Return the (x, y) coordinate for the center point of the cell that contains the specified text.  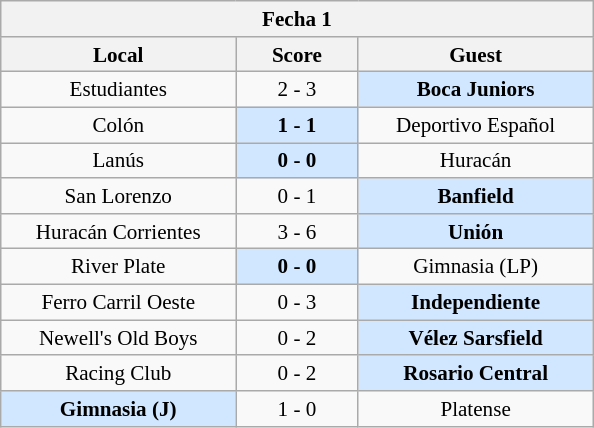
Estudiantes (118, 90)
Newell's Old Boys (118, 338)
1 - 1 (297, 124)
Gimnasia (J) (118, 408)
0 - 3 (297, 302)
Colón (118, 124)
Boca Juniors (476, 90)
Deportivo Español (476, 124)
San Lorenzo (118, 196)
Local (118, 54)
Racing Club (118, 372)
Unión (476, 230)
0 - 1 (297, 196)
Platense (476, 408)
River Plate (118, 266)
Huracán Corrientes (118, 230)
1 - 0 (297, 408)
Fecha 1 (297, 18)
Gimnasia (LP) (476, 266)
Banfield (476, 196)
Ferro Carril Oeste (118, 302)
Huracán (476, 160)
Lanús (118, 160)
Independiente (476, 302)
Vélez Sarsfield (476, 338)
2 - 3 (297, 90)
Score (297, 54)
Guest (476, 54)
3 - 6 (297, 230)
Rosario Central (476, 372)
